Identify which cell holds the provided text, then report its (x, y) central coordinate. 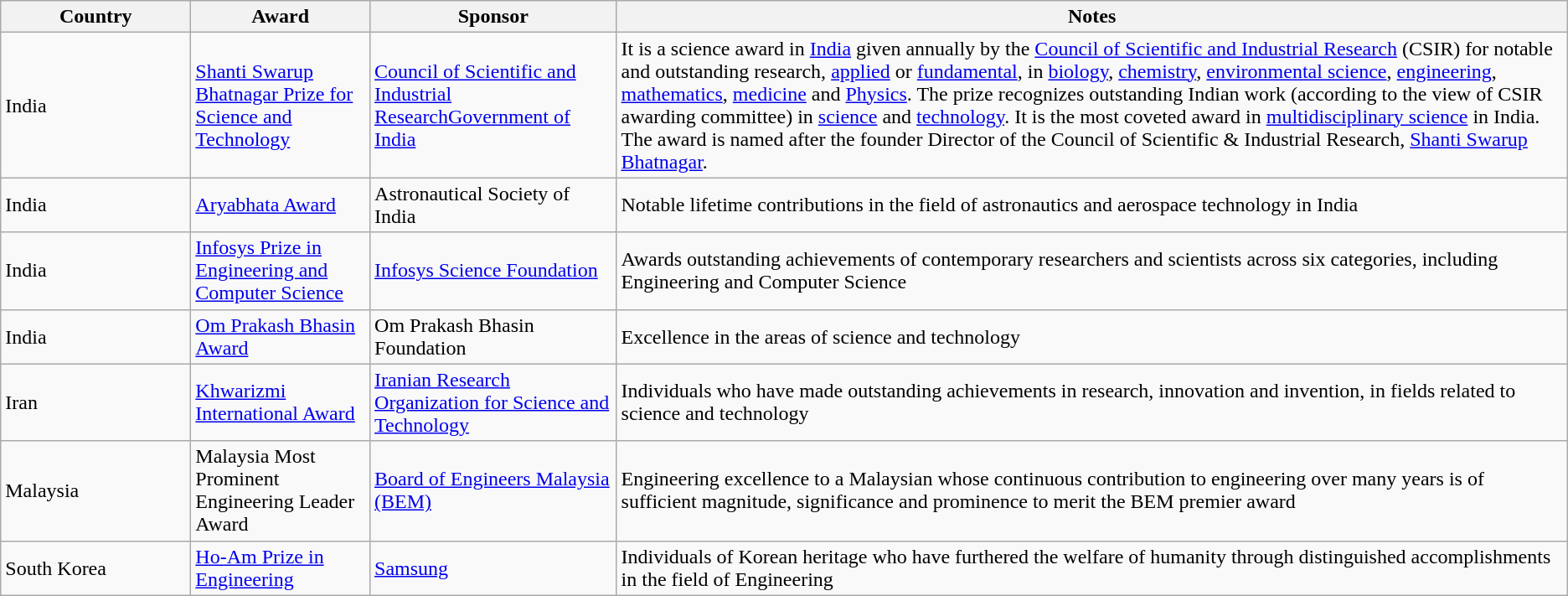
Om Prakash Bhasin Award (281, 337)
Infosys Science Foundation (493, 271)
Aryabhata Award (281, 205)
Iranian Research Organization for Science and Technology (493, 402)
Ho-Am Prize in Engineering (281, 568)
Notes (1092, 17)
Award (281, 17)
Khwarizmi International Award (281, 402)
South Korea (95, 568)
Om Prakash Bhasin Foundation (493, 337)
Sponsor (493, 17)
Board of Engineers Malaysia (BEM) (493, 491)
Awards outstanding achievements of contemporary researchers and scientists across six categories, including Engineering and Computer Science (1092, 271)
Infosys Prize in Engineering and Computer Science (281, 271)
Iran (95, 402)
Excellence in the areas of science and technology (1092, 337)
Samsung (493, 568)
Astronautical Society of India (493, 205)
Shanti Swarup Bhatnagar Prize for Science and Technology (281, 106)
Individuals who have made outstanding achievements in research, innovation and invention, in fields related to science and technology (1092, 402)
Country (95, 17)
Council of Scientific and Industrial ResearchGovernment of India (493, 106)
Notable lifetime contributions in the field of astronautics and aerospace technology in India (1092, 205)
Malaysia (95, 491)
Malaysia Most Prominent Engineering Leader Award (281, 491)
Individuals of Korean heritage who have furthered the welfare of humanity through distinguished accomplishments in the field of Engineering (1092, 568)
